Scan for the cell matching the given text and deliver its [x, y] coordinate at center. 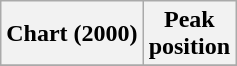
Peakposition [189, 34]
Chart (2000) [72, 34]
